From the cell containing the given text, extract its center point as [x, y] coordinate. 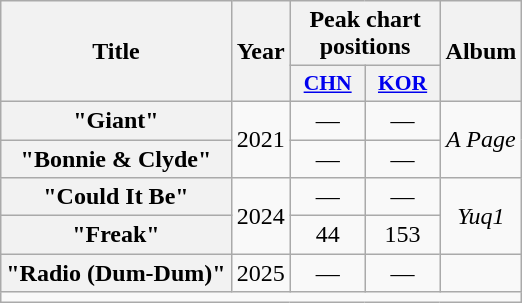
"Radio (Dum-Dum)" [116, 273]
Album [481, 52]
153 [402, 235]
2025 [260, 273]
"Could It Be" [116, 197]
Title [116, 52]
A Page [481, 139]
"Giant" [116, 120]
44 [328, 235]
KOR [402, 84]
Peak chart positions [365, 34]
"Freak" [116, 235]
2024 [260, 216]
CHN [328, 84]
Yuq1 [481, 216]
Year [260, 52]
"Bonnie & Clyde" [116, 159]
2021 [260, 139]
